Scan for the cell matching the given text and deliver its [X, Y] coordinate at center. 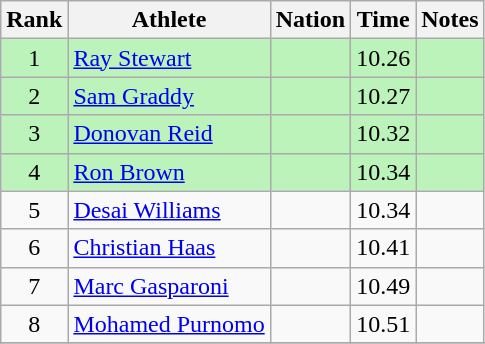
3 [34, 134]
Marc Gasparoni [169, 286]
10.32 [384, 134]
7 [34, 286]
2 [34, 96]
Time [384, 20]
10.27 [384, 96]
6 [34, 248]
Sam Graddy [169, 96]
10.41 [384, 248]
10.26 [384, 58]
Mohamed Purnomo [169, 324]
Christian Haas [169, 248]
Athlete [169, 20]
Desai Williams [169, 210]
1 [34, 58]
Rank [34, 20]
Ron Brown [169, 172]
Ray Stewart [169, 58]
10.51 [384, 324]
10.49 [384, 286]
Donovan Reid [169, 134]
4 [34, 172]
8 [34, 324]
Notes [450, 20]
Nation [310, 20]
5 [34, 210]
